Return [x, y] of the center of cell containing provided text 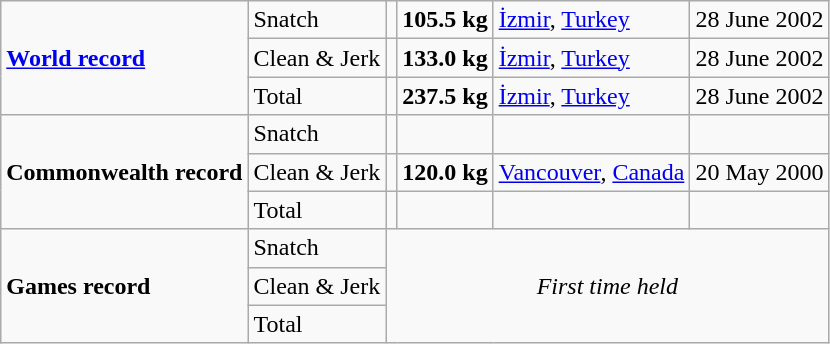
237.5 kg [445, 96]
Vancouver, Canada [592, 172]
105.5 kg [445, 20]
First time held [608, 286]
Commonwealth record [124, 172]
Games record [124, 286]
133.0 kg [445, 58]
20 May 2000 [760, 172]
120.0 kg [445, 172]
World record [124, 58]
